Scan for the cell matching the given text and deliver its (X, Y) coordinate at center. 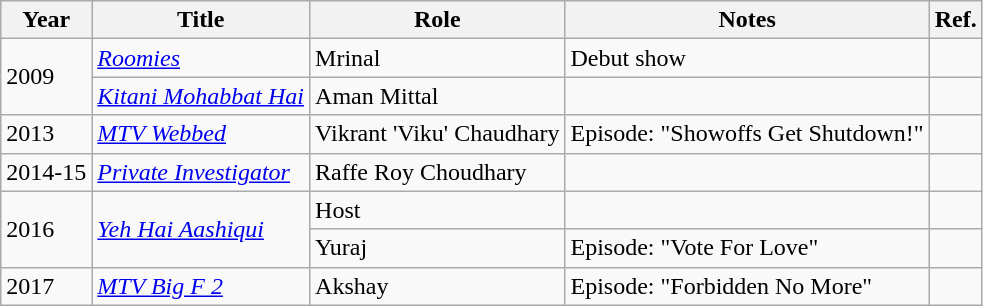
Aman Mittal (438, 96)
Title (201, 20)
Yuraj (438, 248)
Episode: "Vote For Love" (747, 248)
Ref. (956, 20)
Host (438, 210)
Year (46, 20)
Notes (747, 20)
Episode: "Showoffs Get Shutdown!" (747, 134)
MTV Webbed (201, 134)
Mrinal (438, 58)
Raffe Roy Choudhary (438, 172)
2017 (46, 286)
2014-15 (46, 172)
2009 (46, 77)
Akshay (438, 286)
Vikrant 'Viku' Chaudhary (438, 134)
MTV Big F 2 (201, 286)
Episode: "Forbidden No More" (747, 286)
Debut show (747, 58)
Private Investigator (201, 172)
2013 (46, 134)
Role (438, 20)
Yeh Hai Aashiqui (201, 229)
Roomies (201, 58)
2016 (46, 229)
Kitani Mohabbat Hai (201, 96)
